Pinpoint the cell where the given text exists, returning its (x, y) midpoint coordinate. 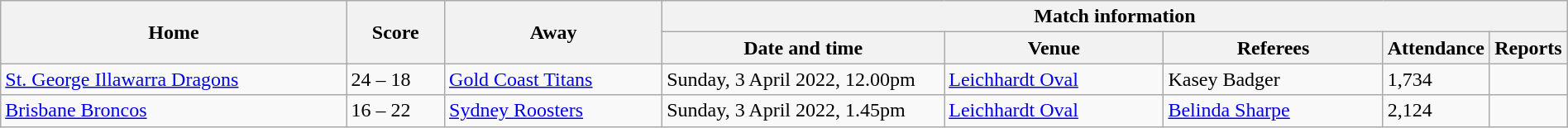
St. George Illawarra Dragons (174, 79)
Venue (1054, 48)
Sydney Roosters (554, 111)
24 – 18 (395, 79)
Sunday, 3 April 2022, 1.45pm (804, 111)
Brisbane Broncos (174, 111)
Attendance (1436, 48)
Belinda Sharpe (1274, 111)
Away (554, 32)
2,124 (1436, 111)
Kasey Badger (1274, 79)
Score (395, 32)
Match information (1115, 17)
Date and time (804, 48)
Sunday, 3 April 2022, 12.00pm (804, 79)
Reports (1528, 48)
Home (174, 32)
Gold Coast Titans (554, 79)
1,734 (1436, 79)
Referees (1274, 48)
16 – 22 (395, 111)
